Provide the (x, y) coordinate of the cell's center where the given text is located.  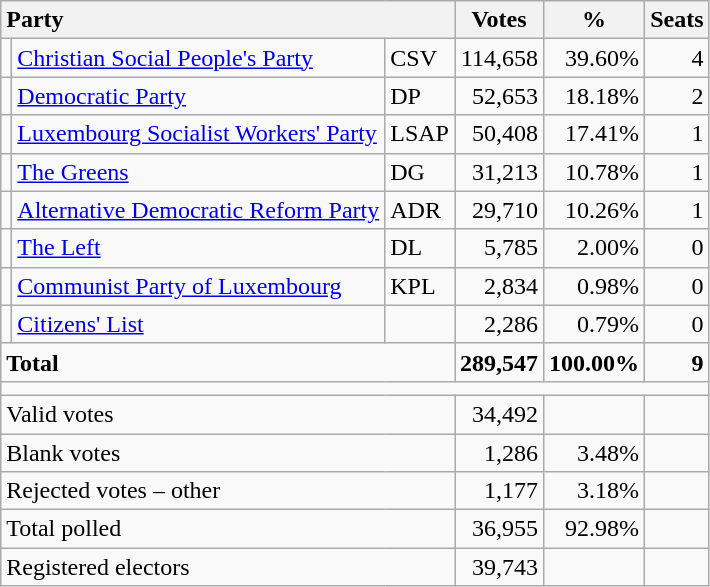
39,743 (498, 567)
289,547 (498, 362)
3.18% (594, 491)
10.26% (594, 210)
1,286 (498, 453)
The Left (198, 248)
2.00% (594, 248)
Blank votes (228, 453)
The Greens (198, 172)
18.18% (594, 96)
Citizens' List (198, 324)
100.00% (594, 362)
Rejected votes – other (228, 491)
36,955 (498, 529)
29,710 (498, 210)
Votes (498, 20)
92.98% (594, 529)
17.41% (594, 134)
52,653 (498, 96)
50,408 (498, 134)
Christian Social People's Party (198, 58)
Seats (677, 20)
3.48% (594, 453)
2 (677, 96)
10.78% (594, 172)
31,213 (498, 172)
34,492 (498, 414)
5,785 (498, 248)
CSV (420, 58)
KPL (420, 286)
ADR (420, 210)
% (594, 20)
DL (420, 248)
9 (677, 362)
4 (677, 58)
Democratic Party (198, 96)
39.60% (594, 58)
Registered electors (228, 567)
DP (420, 96)
Valid votes (228, 414)
2,286 (498, 324)
2,834 (498, 286)
0.98% (594, 286)
LSAP (420, 134)
Luxembourg Socialist Workers' Party (198, 134)
Communist Party of Luxembourg (198, 286)
114,658 (498, 58)
Total polled (228, 529)
DG (420, 172)
Party (228, 20)
1,177 (498, 491)
0.79% (594, 324)
Alternative Democratic Reform Party (198, 210)
Total (228, 362)
